Return the (x, y) coordinate for the center point of the cell that contains the specified text.  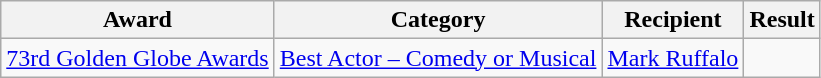
Result (782, 20)
73rd Golden Globe Awards (138, 58)
Category (438, 20)
Mark Ruffalo (673, 58)
Recipient (673, 20)
Award (138, 20)
Best Actor – Comedy or Musical (438, 58)
